Provide the [X, Y] coordinate of the cell's center where the given text is located.  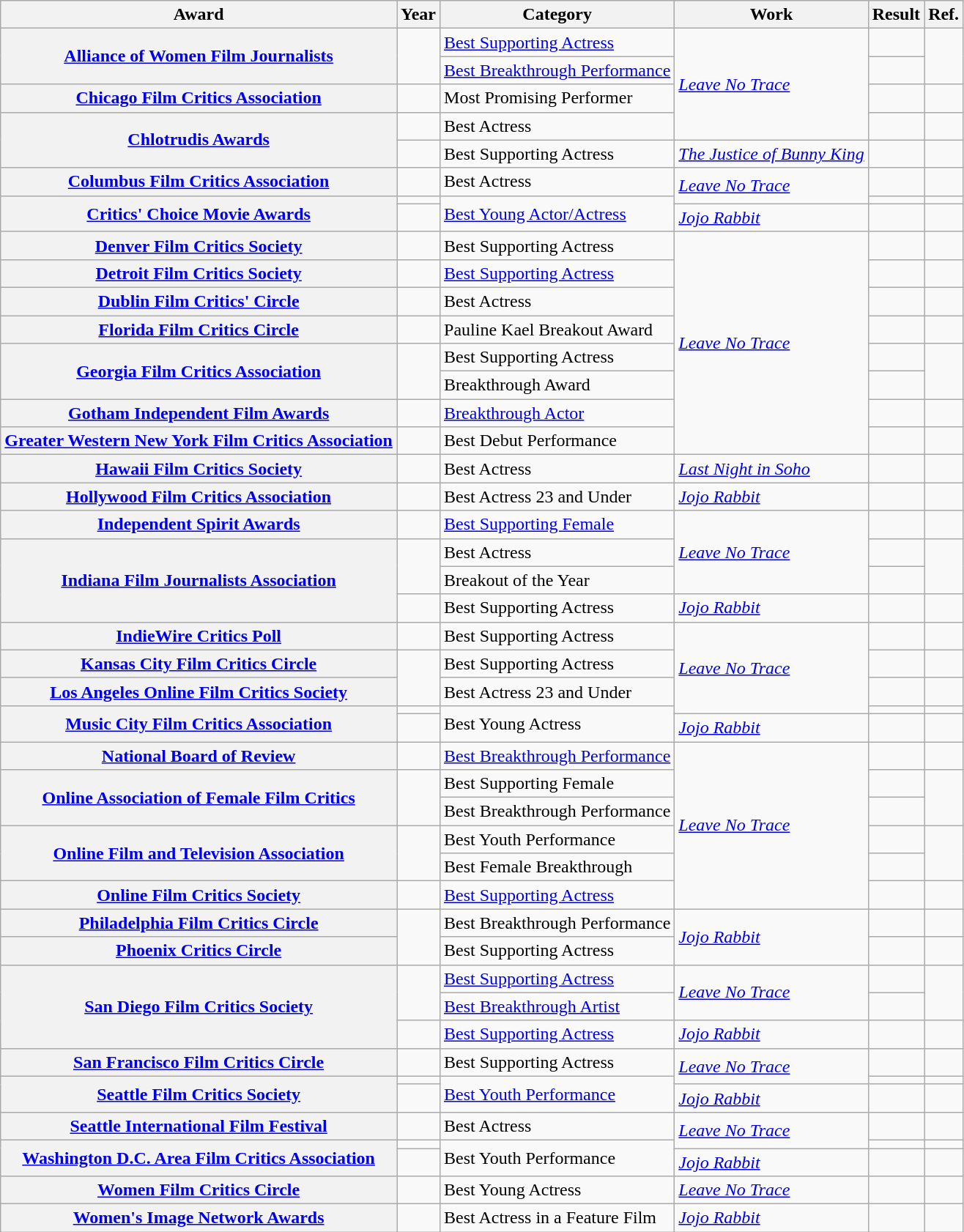
Seattle International Film Festival [199, 1126]
Florida Film Critics Circle [199, 329]
Award [199, 15]
Category [557, 15]
Seattle Film Critics Society [199, 1094]
Alliance of Women Film Journalists [199, 56]
Women Film Critics Circle [199, 1190]
Columbus Film Critics Association [199, 182]
San Francisco Film Critics Circle [199, 1062]
Chlotrudis Awards [199, 140]
Independent Spirit Awards [199, 524]
Breakthrough Actor [557, 413]
Chicago Film Critics Association [199, 98]
Los Angeles Online Film Critics Society [199, 691]
Best Breakthrough Artist [557, 1006]
Online Film and Television Association [199, 853]
Best Debut Performance [557, 441]
National Board of Review [199, 755]
Best Actress in a Feature Film [557, 1218]
Phoenix Critics Circle [199, 951]
Most Promising Performer [557, 98]
Detroit Film Critics Society [199, 273]
Best Young Actor/Actress [557, 214]
Pauline Kael Breakout Award [557, 329]
Georgia Film Critics Association [199, 371]
Hollywood Film Critics Association [199, 497]
Denver Film Critics Society [199, 245]
Breakthrough Award [557, 385]
Gotham Independent Film Awards [199, 413]
Online Association of Female Film Critics [199, 798]
The Justice of Bunny King [771, 154]
Women's Image Network Awards [199, 1218]
Last Night in Soho [771, 469]
Greater Western New York Film Critics Association [199, 441]
Breakout of the Year [557, 580]
Dublin Film Critics' Circle [199, 301]
Hawaii Film Critics Society [199, 469]
San Diego Film Critics Society [199, 1006]
IndieWire Critics Poll [199, 636]
Kansas City Film Critics Circle [199, 664]
Indiana Film Journalists Association [199, 580]
Critics' Choice Movie Awards [199, 214]
Online Film Critics Society [199, 895]
Washington D.C. Area Film Critics Association [199, 1157]
Year [419, 15]
Ref. [943, 15]
Best Female Breakthrough [557, 867]
Work [771, 15]
Music City Film Critics Association [199, 724]
Philadelphia Film Critics Circle [199, 923]
Result [896, 15]
